Locate the cell with the specified text and output its [X, Y] center coordinate. 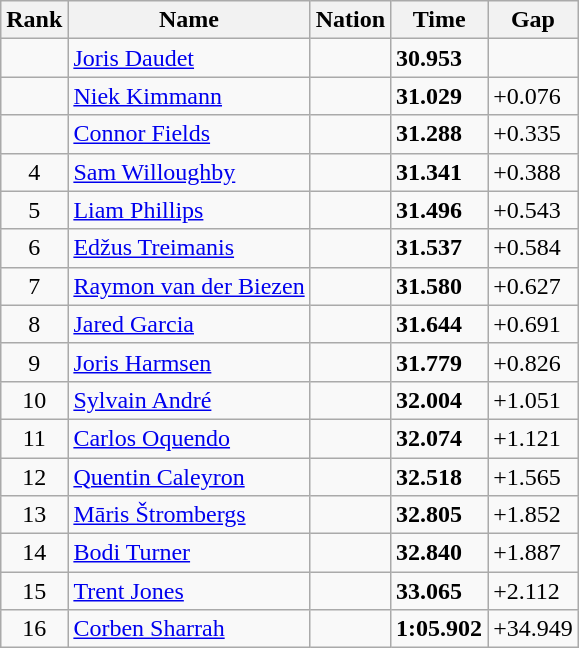
Edžus Treimanis [189, 248]
+0.826 [534, 362]
32.074 [440, 438]
Raymon van der Biezen [189, 286]
32.840 [440, 553]
Nation [350, 20]
31.029 [440, 96]
16 [34, 629]
+0.388 [534, 172]
31.496 [440, 210]
+1.121 [534, 438]
15 [34, 591]
+1.852 [534, 515]
6 [34, 248]
+1.565 [534, 477]
Liam Phillips [189, 210]
+1.051 [534, 400]
7 [34, 286]
31.644 [440, 324]
Sam Willoughby [189, 172]
Time [440, 20]
31.341 [440, 172]
33.065 [440, 591]
Quentin Caleyron [189, 477]
Niek Kimmann [189, 96]
9 [34, 362]
5 [34, 210]
+2.112 [534, 591]
Māris Štrombergs [189, 515]
+0.543 [534, 210]
30.953 [440, 58]
14 [34, 553]
Rank [34, 20]
+0.076 [534, 96]
4 [34, 172]
32.004 [440, 400]
Joris Harmsen [189, 362]
+0.335 [534, 134]
13 [34, 515]
31.288 [440, 134]
Name [189, 20]
Corben Sharrah [189, 629]
+34.949 [534, 629]
11 [34, 438]
31.779 [440, 362]
+0.691 [534, 324]
Trent Jones [189, 591]
+0.627 [534, 286]
12 [34, 477]
+0.584 [534, 248]
Joris Daudet [189, 58]
Sylvain André [189, 400]
10 [34, 400]
Gap [534, 20]
Bodi Turner [189, 553]
Jared Garcia [189, 324]
31.537 [440, 248]
Carlos Oquendo [189, 438]
8 [34, 324]
32.805 [440, 515]
32.518 [440, 477]
1:05.902 [440, 629]
+1.887 [534, 553]
Connor Fields [189, 134]
31.580 [440, 286]
